From the cell containing the given text, extract its center point as [X, Y] coordinate. 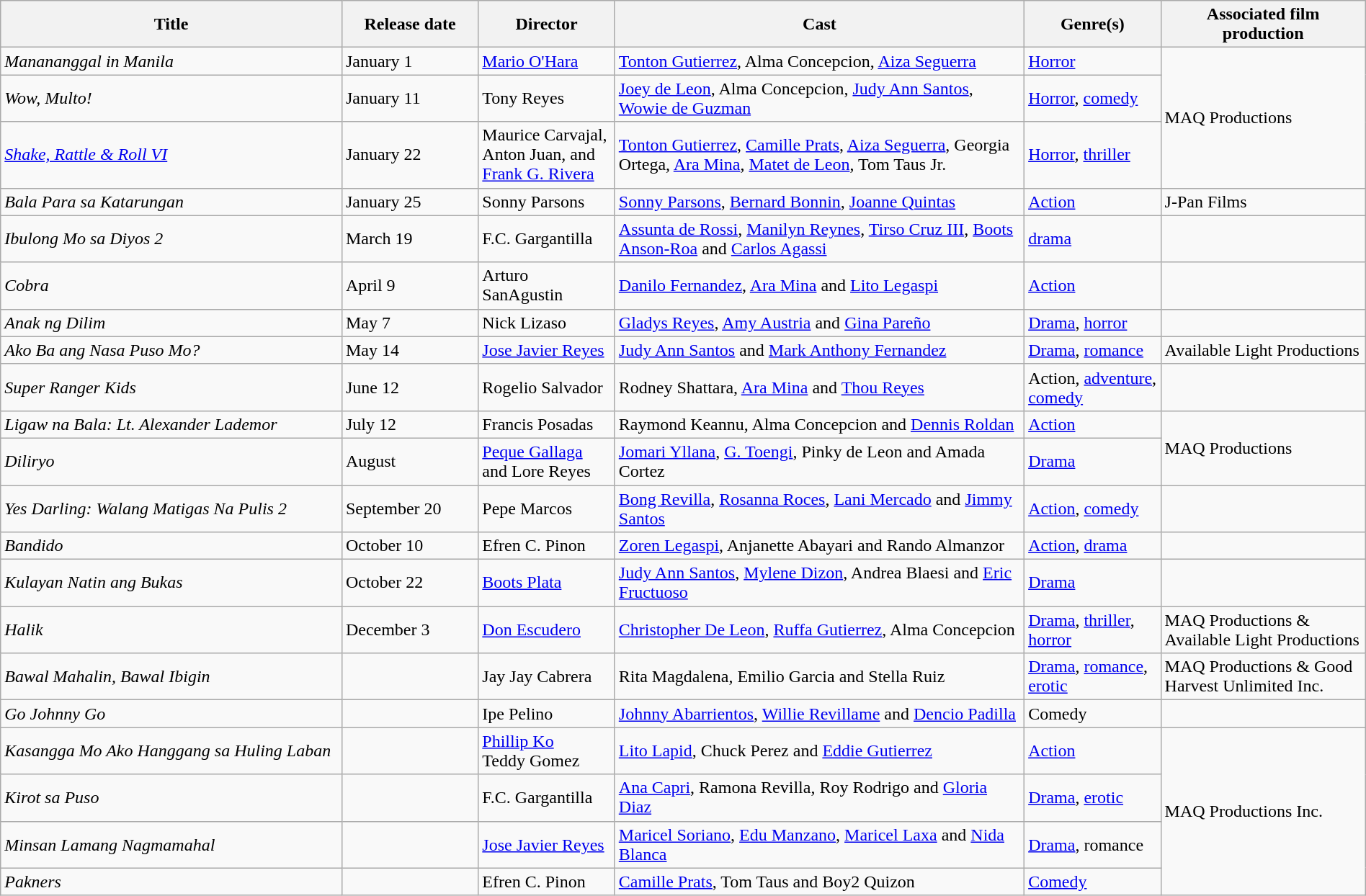
July 12 [409, 424]
Yes Darling: Walang Matigas Na Pulis 2 [171, 509]
May 14 [409, 350]
December 3 [409, 630]
Go Johnny Go [171, 714]
Manananggal in Manila [171, 61]
Raymond Keannu, Alma Concepcion and Dennis Roldan [819, 424]
Danilo Fernandez, Ara Mina and Lito Legaspi [819, 285]
Kirot sa Puso [171, 798]
Title [171, 24]
Horror [1092, 61]
Nick Lizaso [546, 323]
Judy Ann Santos and Mark Anthony Fernandez [819, 350]
Kasangga Mo Ako Hanggang sa Huling Laban [171, 751]
Bong Revilla, Rosanna Roces, Lani Mercado and Jimmy Santos [819, 509]
Pepe Marcos [546, 509]
June 12 [409, 387]
Pakners [171, 882]
Zoren Legaspi, Anjanette Abayari and Rando Almanzor [819, 546]
Maurice Carvajal, Anton Juan, and Frank G. Rivera [546, 155]
Ligaw na Bala: Lt. Alexander Lademor [171, 424]
MAQ Productions & Available Light Productions [1263, 630]
Don Escudero [546, 630]
Bala Para sa Katarungan [171, 202]
Joey de Leon, Alma Concepcion, Judy Ann Santos, Wowie de Guzman [819, 98]
Minsan Lamang Nagmamahal [171, 844]
Bawal Mahalin, Bawal Ibigin [171, 677]
Rogelio Salvador [546, 387]
Release date [409, 24]
J-Pan Films [1263, 202]
Action, comedy [1092, 509]
Judy Ann Santos, Mylene Dizon, Andrea Blaesi and Eric Fructuoso [819, 583]
Horror, comedy [1092, 98]
Super Ranger Kids [171, 387]
Kulayan Natin ang Bukas [171, 583]
Assunta de Rossi, Manilyn Reynes, Tirso Cruz III, Boots Anson-Roa and Carlos Agassi [819, 239]
Genre(s) [1092, 24]
Cast [819, 24]
Drama, erotic [1092, 798]
Anak ng Dilim [171, 323]
January 22 [409, 155]
October 22 [409, 583]
May 7 [409, 323]
Ana Capri, Ramona Revilla, Roy Rodrigo and Gloria Diaz [819, 798]
Associated film production [1263, 24]
Rita Magdalena, Emilio Garcia and Stella Ruiz [819, 677]
April 9 [409, 285]
Drama, romance, erotic [1092, 677]
Action, adventure, comedy [1092, 387]
March 19 [409, 239]
Drama, horror [1092, 323]
Shake, Rattle & Roll VI [171, 155]
Ipe Pelino [546, 714]
Tonton Gutierrez, Alma Concepcion, Aiza Seguerra [819, 61]
Sonny Parsons [546, 202]
January 25 [409, 202]
Wow, Multo! [171, 98]
August [409, 461]
Tonton Gutierrez, Camille Prats, Aiza Seguerra, Georgia Ortega, Ara Mina, Matet de Leon, Tom Taus Jr. [819, 155]
Phillip Ko Teddy Gomez [546, 751]
Christopher De Leon, Ruffa Gutierrez, Alma Concepcion [819, 630]
MAQ Productions Inc. [1263, 811]
Horror, thriller [1092, 155]
Francis Posadas [546, 424]
Sonny Parsons, Bernard Bonnin, Joanne Quintas [819, 202]
Tony Reyes [546, 98]
January 11 [409, 98]
Mario O'Hara [546, 61]
January 1 [409, 61]
Director [546, 24]
Drama, thriller, horror [1092, 630]
September 20 [409, 509]
Maricel Soriano, Edu Manzano, Maricel Laxa and Nida Blanca [819, 844]
October 10 [409, 546]
Ibulong Mo sa Diyos 2 [171, 239]
Rodney Shattara, Ara Mina and Thou Reyes [819, 387]
drama [1092, 239]
Bandido [171, 546]
Johnny Abarrientos, Willie Revillame and Dencio Padilla [819, 714]
Action, drama [1092, 546]
MAQ Productions & Good Harvest Unlimited Inc. [1263, 677]
Jomari Yllana, G. Toengi, Pinky de Leon and Amada Cortez [819, 461]
Available Light Productions [1263, 350]
Ako Ba ang Nasa Puso Mo? [171, 350]
Halik [171, 630]
Gladys Reyes, Amy Austria and Gina Pareño [819, 323]
Lito Lapid, Chuck Perez and Eddie Gutierrez [819, 751]
Cobra [171, 285]
Boots Plata [546, 583]
Camille Prats, Tom Taus and Boy2 Quizon [819, 882]
Jay Jay Cabrera [546, 677]
Peque Gallaga and Lore Reyes [546, 461]
Arturo SanAgustin [546, 285]
Diliryo [171, 461]
